Return the [X, Y] coordinate for the center point of the cell that contains the specified text.  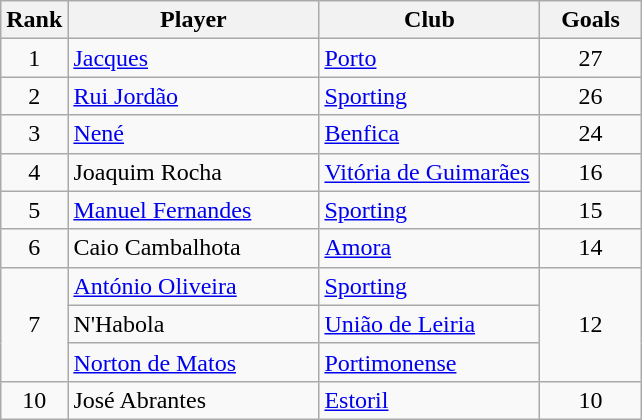
Player [194, 20]
Jacques [194, 58]
Manuel Fernandes [194, 210]
António Oliveira [194, 286]
1 [34, 58]
16 [590, 172]
Vitória de Guimarães [430, 172]
Benfica [430, 134]
5 [34, 210]
União de Leiria [430, 324]
Nené [194, 134]
Amora [430, 248]
26 [590, 96]
Goals [590, 20]
Caio Cambalhota [194, 248]
Rank [34, 20]
José Abrantes [194, 400]
27 [590, 58]
24 [590, 134]
7 [34, 324]
Club [430, 20]
Portimonense [430, 362]
2 [34, 96]
Norton de Matos [194, 362]
3 [34, 134]
12 [590, 324]
Porto [430, 58]
Rui Jordão [194, 96]
14 [590, 248]
4 [34, 172]
Joaquim Rocha [194, 172]
15 [590, 210]
6 [34, 248]
N'Habola [194, 324]
Estoril [430, 400]
